Pinpoint the cell where the given text exists, returning its (x, y) midpoint coordinate. 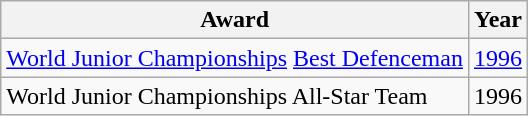
World Junior Championships All-Star Team (235, 96)
Year (498, 20)
Award (235, 20)
World Junior Championships Best Defenceman (235, 58)
